Provide the (x, y) coordinate of the cell's center where the given text is located.  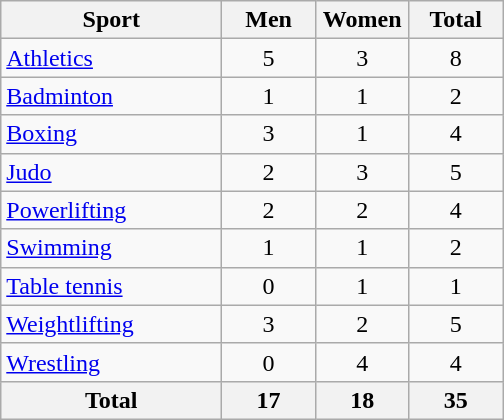
Athletics (112, 58)
Badminton (112, 96)
8 (456, 58)
Table tennis (112, 286)
Women (362, 20)
Judo (112, 172)
17 (269, 400)
Powerlifting (112, 210)
35 (456, 400)
Weightlifting (112, 324)
Wrestling (112, 362)
Swimming (112, 248)
Sport (112, 20)
Boxing (112, 134)
18 (362, 400)
Men (269, 20)
